From the cell containing the given text, extract its center point as (X, Y) coordinate. 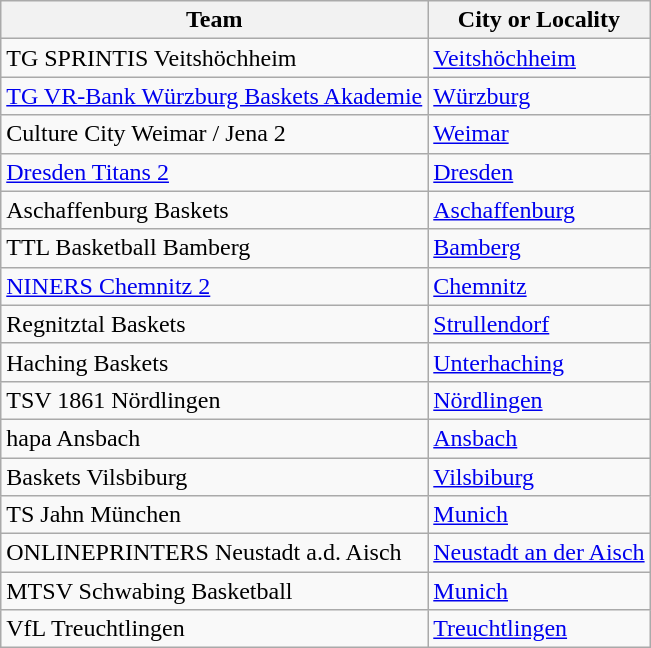
Ansbach (539, 438)
Nördlingen (539, 400)
Vilsbiburg (539, 477)
Dresden Titans 2 (214, 172)
TG SPRINTIS Veitshöchheim (214, 58)
Aschaffenburg (539, 210)
Unterhaching (539, 362)
Chemnitz (539, 286)
Baskets Vilsbiburg (214, 477)
TTL Basketball Bamberg (214, 248)
Weimar (539, 134)
hapa Ansbach (214, 438)
Veitshöchheim (539, 58)
Strullendorf (539, 324)
Treuchtlingen (539, 629)
City or Locality (539, 20)
TG VR-Bank Würzburg Baskets Akademie (214, 96)
TSV 1861 Nördlingen (214, 400)
NINERS Chemnitz 2 (214, 286)
ONLINEPRINTERS Neustadt a.d. Aisch (214, 553)
Culture City Weimar / Jena 2 (214, 134)
Haching Baskets (214, 362)
MTSV Schwabing Basketball (214, 591)
Würzburg (539, 96)
Neustadt an der Aisch (539, 553)
VfL Treuchtlingen (214, 629)
Bamberg (539, 248)
Regnitztal Baskets (214, 324)
Aschaffenburg Baskets (214, 210)
Dresden (539, 172)
Team (214, 20)
TS Jahn München (214, 515)
